Pinpoint the cell where the given text exists, returning its [x, y] midpoint coordinate. 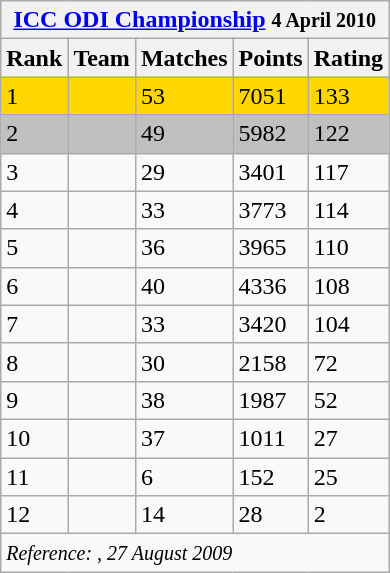
7051 [270, 96]
8 [34, 362]
11 [34, 477]
Points [270, 58]
Matches [184, 58]
5 [34, 248]
29 [184, 172]
114 [348, 210]
104 [348, 324]
49 [184, 134]
14 [184, 515]
53 [184, 96]
Rating [348, 58]
36 [184, 248]
117 [348, 172]
12 [34, 515]
7 [34, 324]
122 [348, 134]
3401 [270, 172]
5982 [270, 134]
1 [34, 96]
133 [348, 96]
108 [348, 286]
ICC ODI Championship 4 April 2010 [195, 20]
4336 [270, 286]
9 [34, 400]
3773 [270, 210]
3420 [270, 324]
Reference: , 27 August 2009 [195, 553]
28 [270, 515]
37 [184, 438]
38 [184, 400]
10 [34, 438]
30 [184, 362]
2158 [270, 362]
4 [34, 210]
72 [348, 362]
40 [184, 286]
1987 [270, 400]
25 [348, 477]
152 [270, 477]
52 [348, 400]
27 [348, 438]
110 [348, 248]
3965 [270, 248]
Rank [34, 58]
3 [34, 172]
Team [102, 58]
1011 [270, 438]
